Return the (X, Y) coordinate for the center point of the cell that contains the specified text.  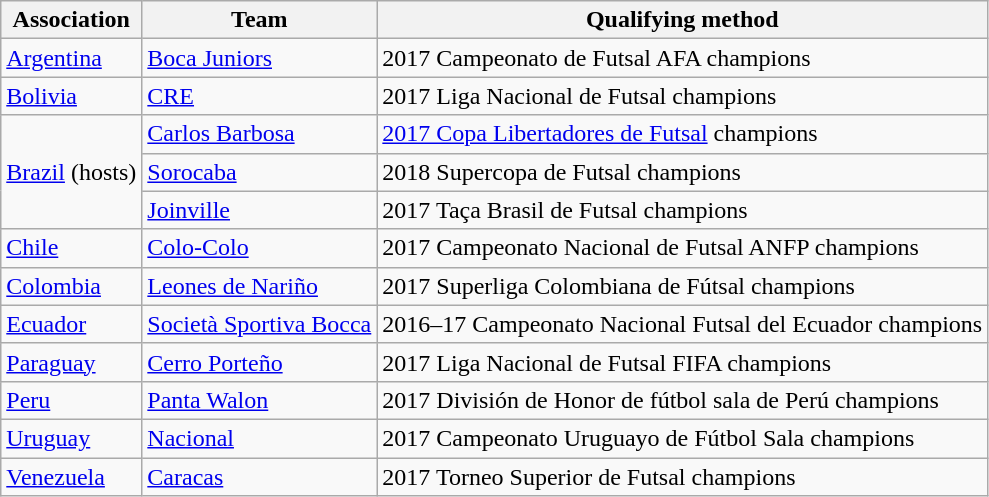
Caracas (260, 477)
CRE (260, 96)
Panta Walon (260, 400)
Chile (72, 248)
Peru (72, 400)
2017 Copa Libertadores de Futsal champions (682, 134)
2017 Campeonato Uruguayo de Fútbol Sala champions (682, 438)
Leones de Nariño (260, 286)
Nacional (260, 438)
Società Sportiva Bocca (260, 324)
2017 Campeonato Nacional de Futsal ANFP champions (682, 248)
Colo-Colo (260, 248)
2017 División de Honor de fútbol sala de Perú champions (682, 400)
Association (72, 20)
Sorocaba (260, 172)
Paraguay (72, 362)
Cerro Porteño (260, 362)
Brazil (hosts) (72, 172)
2017 Liga Nacional de Futsal FIFA champions (682, 362)
Argentina (72, 58)
Colombia (72, 286)
2016–17 Campeonato Nacional Futsal del Ecuador champions (682, 324)
Carlos Barbosa (260, 134)
Bolivia (72, 96)
2017 Superliga Colombiana de Fútsal champions (682, 286)
2017 Liga Nacional de Futsal champions (682, 96)
2017 Torneo Superior de Futsal champions (682, 477)
2017 Campeonato de Futsal AFA champions (682, 58)
Uruguay (72, 438)
2018 Supercopa de Futsal champions (682, 172)
Joinville (260, 210)
Ecuador (72, 324)
Venezuela (72, 477)
Boca Juniors (260, 58)
2017 Taça Brasil de Futsal champions (682, 210)
Qualifying method (682, 20)
Team (260, 20)
